Determine the [X, Y] coordinate at the center of the cell enclosing the given text.  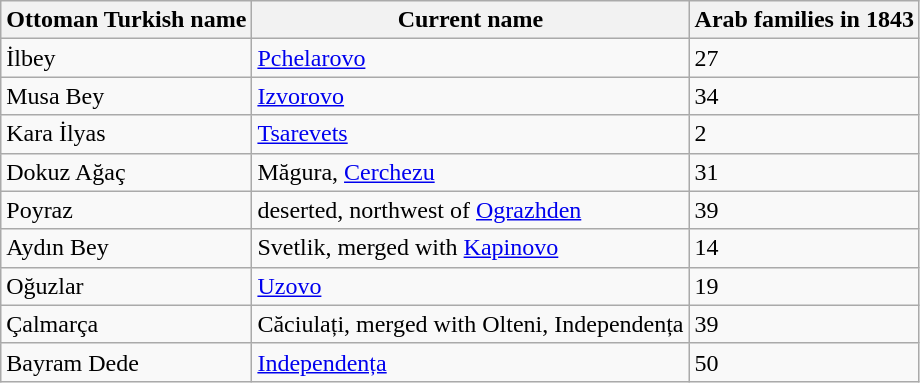
İlbey [126, 58]
Poyraz [126, 210]
Svetlik, merged with Kapinovo [470, 248]
Bayram Dede [126, 362]
Çalmarça [126, 324]
Independența [470, 362]
Izvorovo [470, 96]
Căciulați, merged with Olteni, Independența [470, 324]
Uzovo [470, 286]
deserted, northwest of Ograzhden [470, 210]
Kara İlyas [126, 134]
14 [804, 248]
2 [804, 134]
27 [804, 58]
Current name [470, 20]
Ottoman Turkish name [126, 20]
34 [804, 96]
Măgura, Cerchezu [470, 172]
Tsarevets [470, 134]
Dokuz Ağaç [126, 172]
Musa Bey [126, 96]
19 [804, 286]
Aydın Bey [126, 248]
Pchelarovo [470, 58]
Arab families in 1843 [804, 20]
Oğuzlar [126, 286]
31 [804, 172]
50 [804, 362]
